Detect which cell encompasses the target text, then output its (X, Y) center coordinate. 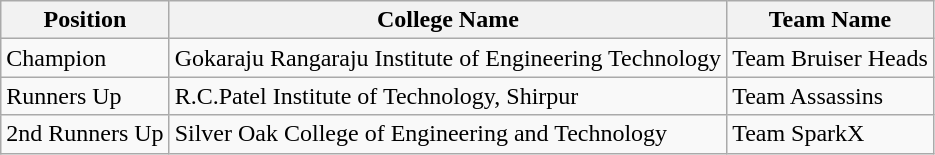
Position (85, 20)
Team Name (830, 20)
Team Assassins (830, 96)
R.C.Patel Institute of Technology, Shirpur (448, 96)
Runners Up (85, 96)
Champion (85, 58)
Silver Oak College of Engineering and Technology (448, 134)
2nd Runners Up (85, 134)
Team SparkX (830, 134)
Gokaraju Rangaraju Institute of Engineering Technology (448, 58)
College Name (448, 20)
Team Bruiser Heads (830, 58)
